Determine the (x, y) coordinate at the center of the cell enclosing the given text.  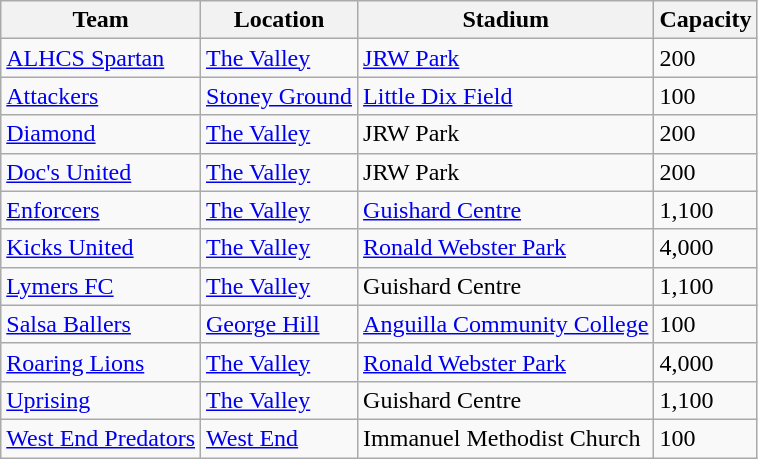
Location (280, 20)
Capacity (706, 20)
Roaring Lions (101, 362)
Stoney Ground (280, 96)
ALHCS Spartan (101, 58)
Diamond (101, 134)
Attackers (101, 96)
Lymers FC (101, 286)
Doc's United (101, 172)
Uprising (101, 400)
Enforcers (101, 210)
Anguilla Community College (506, 324)
George Hill (280, 324)
Stadium (506, 20)
Immanuel Methodist Church (506, 438)
Little Dix Field (506, 96)
Team (101, 20)
Kicks United (101, 248)
West End Predators (101, 438)
West End (280, 438)
Salsa Ballers (101, 324)
